Search for the cell housing the specified text and yield its [x, y] center coordinate. 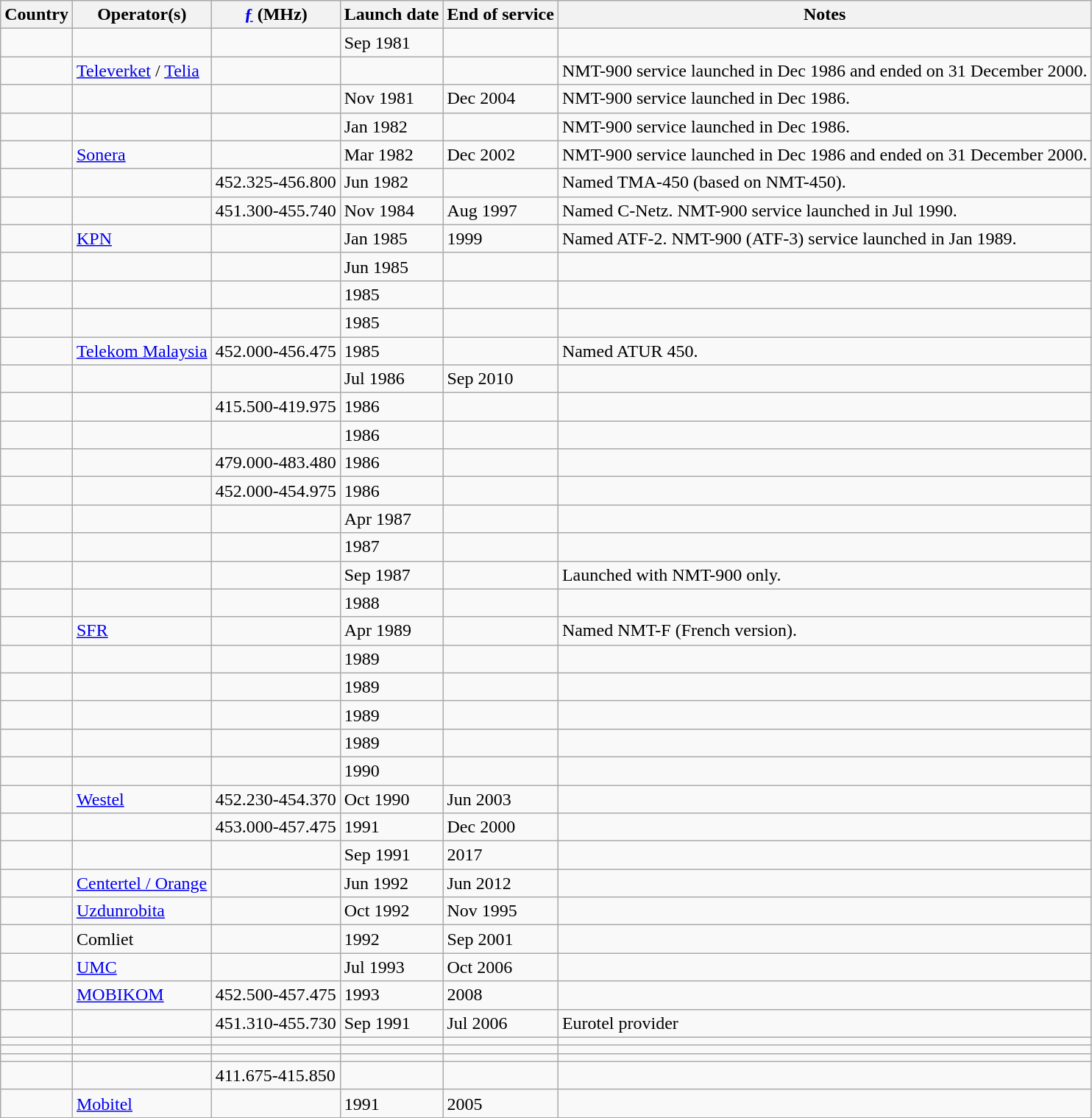
Jun 2003 [500, 799]
451.310-455.730 [275, 1023]
Sep 2001 [500, 939]
ƒ (MHz) [275, 15]
Jul 1986 [391, 379]
Oct 2006 [500, 967]
479.000-483.480 [275, 463]
Apr 1989 [391, 631]
Aug 1997 [500, 210]
Centertel / Orange [141, 883]
452.000-456.475 [275, 351]
UMC [141, 967]
Mobitel [141, 1103]
Launch date [391, 15]
Sonera [141, 155]
451.300-455.740 [275, 210]
Notes [824, 15]
Jun 1982 [391, 183]
452.325-456.800 [275, 183]
KPN [141, 238]
Jun 1992 [391, 883]
Operator(s) [141, 15]
Comliet [141, 939]
415.500-419.975 [275, 407]
Dec 2000 [500, 827]
Televerket / Telia [141, 71]
End of service [500, 15]
Named NMT-F (French version). [824, 631]
Jun 2012 [500, 883]
Launched with NMT-900 only. [824, 575]
Westel [141, 799]
Apr 1987 [391, 519]
Jun 1985 [391, 266]
453.000-457.475 [275, 827]
Jan 1985 [391, 238]
Oct 1990 [391, 799]
452.230-454.370 [275, 799]
1990 [391, 771]
Eurotel provider [824, 1023]
Oct 1992 [391, 911]
Jul 2006 [500, 1023]
411.675-415.850 [275, 1075]
Country [37, 15]
2005 [500, 1103]
Sep 2010 [500, 379]
MOBIKOM [141, 995]
Uzdunrobita [141, 911]
Jan 1982 [391, 127]
Named ATF-2. NMT-900 (ATF-3) service launched in Jan 1989. [824, 238]
Sep 1987 [391, 575]
SFR [141, 631]
Jul 1993 [391, 967]
1992 [391, 939]
1999 [500, 238]
2008 [500, 995]
Nov 1981 [391, 99]
Named ATUR 450. [824, 351]
Dec 2004 [500, 99]
Mar 1982 [391, 155]
Sep 1981 [391, 43]
1993 [391, 995]
Dec 2002 [500, 155]
Named C-Netz. NMT-900 service launched in Jul 1990. [824, 210]
2017 [500, 855]
452.500-457.475 [275, 995]
Nov 1984 [391, 210]
452.000-454.975 [275, 491]
1987 [391, 547]
1988 [391, 603]
Named TMA-450 (based on NMT-450). [824, 183]
Telekom Malaysia [141, 351]
Nov 1995 [500, 911]
